Search for the cell housing the specified text and yield its [x, y] center coordinate. 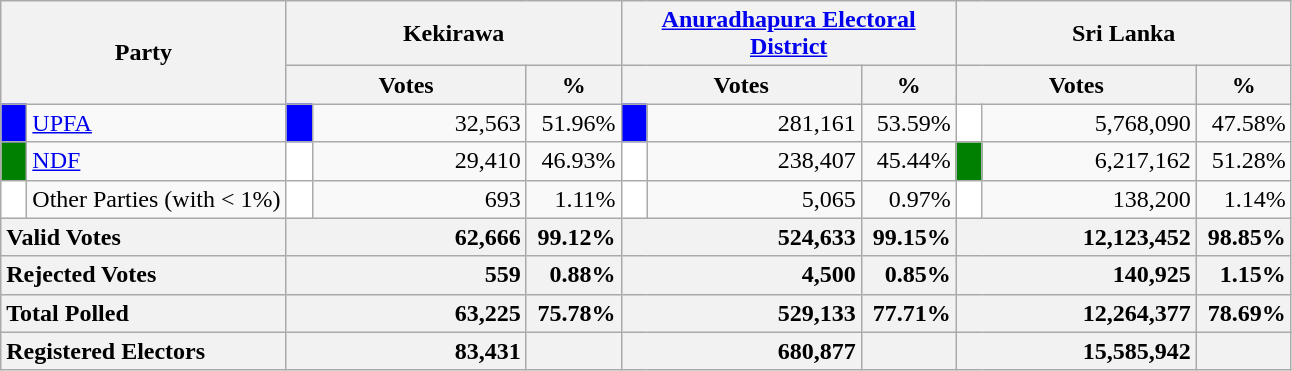
524,633 [741, 237]
99.12% [574, 237]
1.15% [1244, 275]
238,407 [754, 161]
98.85% [1244, 237]
77.71% [908, 313]
140,925 [1076, 275]
NDF [156, 161]
Total Polled [144, 313]
0.85% [908, 275]
Sri Lanka [1124, 34]
138,200 [1089, 199]
680,877 [741, 351]
Kekirawa [454, 34]
83,431 [406, 351]
0.88% [574, 275]
Rejected Votes [144, 275]
Registered Electors [144, 351]
47.58% [1244, 123]
32,563 [419, 123]
1.14% [1244, 199]
29,410 [419, 161]
15,585,942 [1076, 351]
693 [419, 199]
46.93% [574, 161]
Valid Votes [144, 237]
529,133 [741, 313]
Party [144, 52]
12,123,452 [1076, 237]
6,217,162 [1089, 161]
51.28% [1244, 161]
51.96% [574, 123]
UPFA [156, 123]
12,264,377 [1076, 313]
63,225 [406, 313]
53.59% [908, 123]
62,666 [406, 237]
99.15% [908, 237]
Anuradhapura Electoral District [788, 34]
1.11% [574, 199]
75.78% [574, 313]
45.44% [908, 161]
Other Parties (with < 1%) [156, 199]
5,065 [754, 199]
281,161 [754, 123]
0.97% [908, 199]
559 [406, 275]
78.69% [1244, 313]
5,768,090 [1089, 123]
4,500 [741, 275]
